Capture the cell that displays the provided text and extract its (x, y) central coordinate. 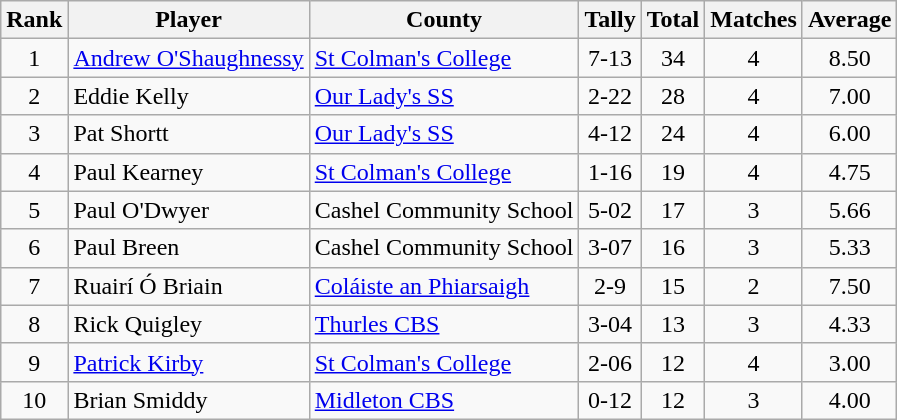
Total (673, 20)
Rick Quigley (188, 324)
4.00 (850, 400)
Paul Breen (188, 248)
15 (673, 286)
Paul Kearney (188, 172)
7-13 (610, 58)
6 (34, 248)
Eddie Kelly (188, 96)
8.50 (850, 58)
Paul O'Dwyer (188, 210)
5.33 (850, 248)
9 (34, 362)
Matches (754, 20)
Pat Shortt (188, 134)
16 (673, 248)
5.66 (850, 210)
4.33 (850, 324)
17 (673, 210)
3-04 (610, 324)
0-12 (610, 400)
County (444, 20)
Ruairí Ó Briain (188, 286)
Brian Smiddy (188, 400)
Average (850, 20)
1 (34, 58)
24 (673, 134)
Thurles CBS (444, 324)
8 (34, 324)
1-16 (610, 172)
2-06 (610, 362)
13 (673, 324)
28 (673, 96)
7.50 (850, 286)
4-12 (610, 134)
Andrew O'Shaughnessy (188, 58)
7.00 (850, 96)
7 (34, 286)
Midleton CBS (444, 400)
Player (188, 20)
5-02 (610, 210)
Rank (34, 20)
6.00 (850, 134)
34 (673, 58)
3-07 (610, 248)
5 (34, 210)
4.75 (850, 172)
10 (34, 400)
2-9 (610, 286)
2-22 (610, 96)
19 (673, 172)
Patrick Kirby (188, 362)
Tally (610, 20)
3.00 (850, 362)
Coláiste an Phiarsaigh (444, 286)
